Return the (x, y) coordinate for the center point of the cell that contains the specified text.  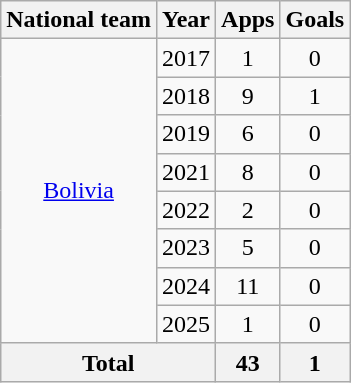
8 (248, 172)
2017 (186, 58)
Total (108, 362)
43 (248, 362)
National team (79, 20)
Goals (315, 20)
2024 (186, 286)
Year (186, 20)
2019 (186, 134)
2022 (186, 210)
5 (248, 248)
Bolivia (79, 191)
11 (248, 286)
2023 (186, 248)
9 (248, 96)
Apps (248, 20)
2018 (186, 96)
2025 (186, 324)
2 (248, 210)
2021 (186, 172)
6 (248, 134)
